From the cell containing the given text, extract its center point as (X, Y) coordinate. 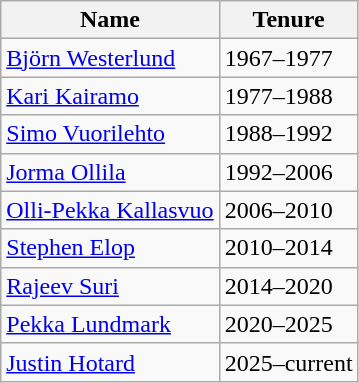
Stephen Elop (110, 248)
1988–1992 (288, 134)
Tenure (288, 20)
1992–2006 (288, 172)
Name (110, 20)
Jorma Ollila (110, 172)
2010–2014 (288, 248)
1967–1977 (288, 58)
1977–1988 (288, 96)
2006–2010 (288, 210)
Simo Vuorilehto (110, 134)
2020–2025 (288, 324)
2014–2020 (288, 286)
Olli-Pekka Kallasvuo (110, 210)
Björn Westerlund (110, 58)
Pekka Lundmark (110, 324)
Justin Hotard (110, 362)
Kari Kairamo (110, 96)
Rajeev Suri (110, 286)
2025–current (288, 362)
